Search for the cell housing the specified text and yield its [X, Y] center coordinate. 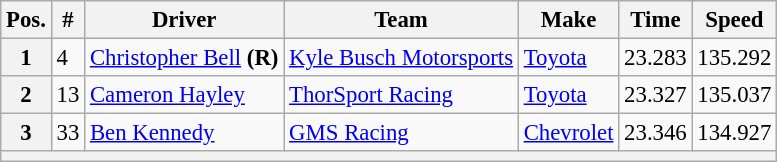
GMS Racing [402, 133]
1 [26, 58]
Driver [184, 20]
Make [568, 20]
23.346 [656, 133]
Cameron Hayley [184, 95]
135.292 [734, 58]
33 [68, 133]
3 [26, 133]
Time [656, 20]
23.283 [656, 58]
Christopher Bell (R) [184, 58]
Pos. [26, 20]
4 [68, 58]
Team [402, 20]
23.327 [656, 95]
Chevrolet [568, 133]
Kyle Busch Motorsports [402, 58]
134.927 [734, 133]
ThorSport Racing [402, 95]
2 [26, 95]
13 [68, 95]
# [68, 20]
135.037 [734, 95]
Speed [734, 20]
Ben Kennedy [184, 133]
